Find where the given text appears and provide that cell's center as (X, Y) coordinate. 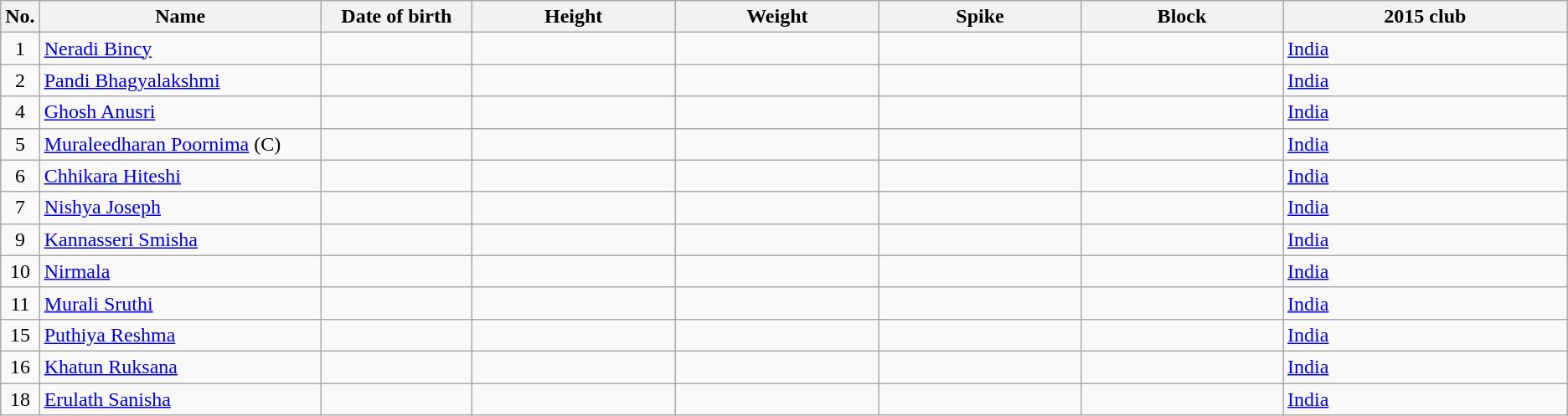
No. (20, 17)
11 (20, 303)
Spike (980, 17)
2 (20, 80)
Ghosh Anusri (180, 112)
Khatun Ruksana (180, 367)
Chhikara Hiteshi (180, 176)
Erulath Sanisha (180, 399)
6 (20, 176)
Name (180, 17)
Puthiya Reshma (180, 335)
5 (20, 144)
2015 club (1426, 17)
Height (573, 17)
9 (20, 239)
Neradi Bincy (180, 49)
15 (20, 335)
Block (1181, 17)
18 (20, 399)
4 (20, 112)
Murali Sruthi (180, 303)
7 (20, 208)
Nishya Joseph (180, 208)
Date of birth (396, 17)
Nirmala (180, 271)
Kannasseri Smisha (180, 239)
Pandi Bhagyalakshmi (180, 80)
1 (20, 49)
Muraleedharan Poornima (C) (180, 144)
Weight (777, 17)
16 (20, 367)
10 (20, 271)
